Find where the given text appears and provide that cell's center as (x, y) coordinate. 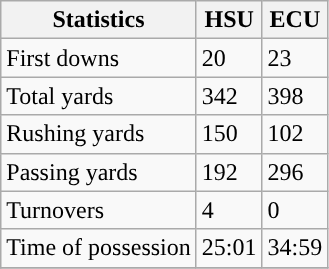
0 (295, 210)
20 (229, 58)
296 (295, 172)
ECU (295, 20)
4 (229, 210)
102 (295, 134)
Turnovers (99, 210)
Time of possession (99, 248)
Rushing yards (99, 134)
342 (229, 96)
34:59 (295, 248)
HSU (229, 20)
Passing yards (99, 172)
Total yards (99, 96)
150 (229, 134)
23 (295, 58)
Statistics (99, 20)
25:01 (229, 248)
First downs (99, 58)
192 (229, 172)
398 (295, 96)
